Detect which cell encompasses the target text, then output its [x, y] center coordinate. 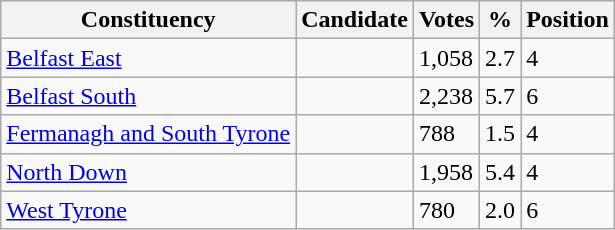
1,058 [446, 58]
5.4 [500, 172]
Constituency [148, 20]
1.5 [500, 134]
2.0 [500, 210]
Belfast South [148, 96]
Fermanagh and South Tyrone [148, 134]
West Tyrone [148, 210]
5.7 [500, 96]
Belfast East [148, 58]
Candidate [355, 20]
780 [446, 210]
788 [446, 134]
% [500, 20]
2,238 [446, 96]
Position [568, 20]
North Down [148, 172]
1,958 [446, 172]
Votes [446, 20]
2.7 [500, 58]
